Provide the (x, y) coordinate of the cell's center where the given text is located.  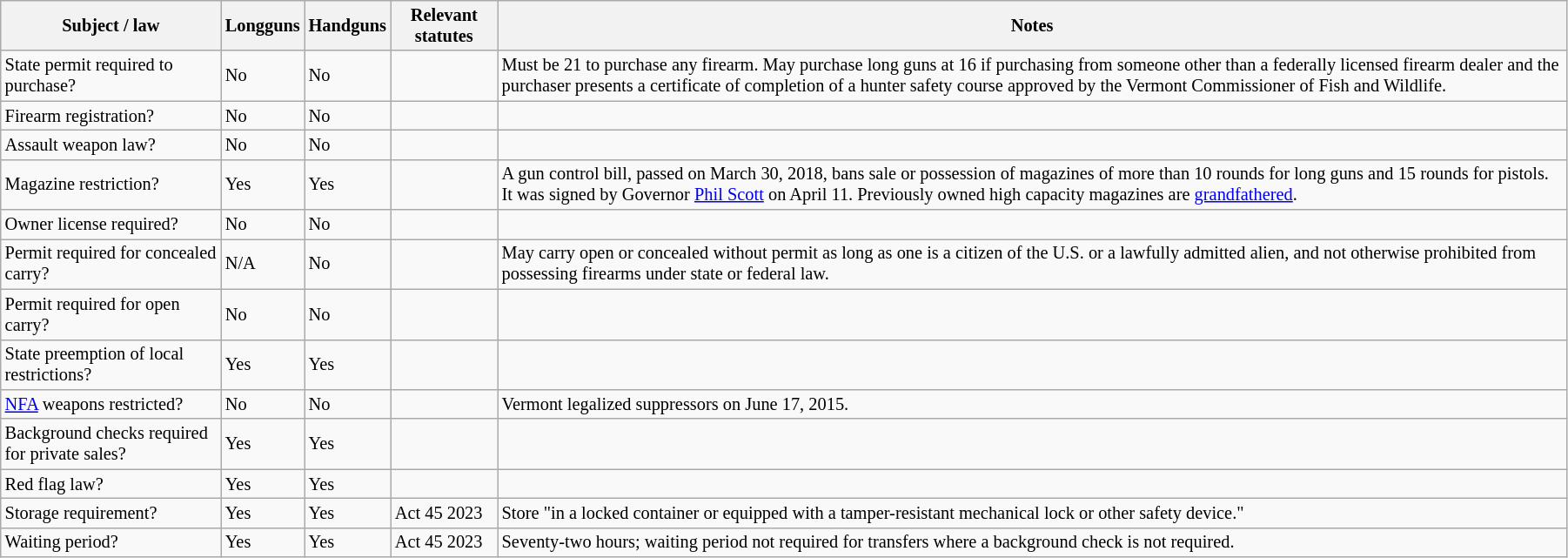
Waiting period? (111, 542)
Red flag law? (111, 484)
Permit required for concealed carry? (111, 264)
Storage requirement? (111, 513)
Notes (1032, 25)
N/A (263, 264)
Relevant statutes (444, 25)
Vermont legalized suppressors on June 17, 2015. (1032, 404)
Permit required for open carry? (111, 314)
State preemption of local restrictions? (111, 365)
Magazine restriction? (111, 185)
Handguns (348, 25)
NFA weapons restricted? (111, 404)
Store "in a locked container or equipped with a tamper-resistant mechanical lock or other safety device." (1032, 513)
Firearm registration? (111, 116)
Seventy-two hours; waiting period not required for transfers where a background check is not required. (1032, 542)
Background checks required for private sales? (111, 444)
Assault weapon law? (111, 145)
Subject / law (111, 25)
Owner license required? (111, 225)
State permit required to purchase? (111, 76)
Longguns (263, 25)
